Detect which cell encompasses the target text, then output its [X, Y] center coordinate. 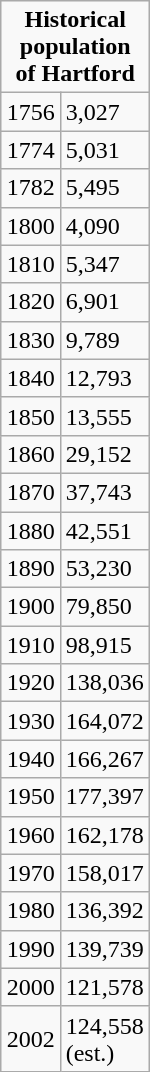
1970 [30, 873]
79,850 [104, 607]
1920 [30, 683]
1830 [30, 340]
1930 [30, 721]
158,017 [104, 873]
1890 [30, 569]
1870 [30, 492]
1800 [30, 226]
29,152 [104, 454]
1782 [30, 188]
98,915 [104, 645]
166,267 [104, 759]
1860 [30, 454]
1880 [30, 531]
1910 [30, 645]
53,230 [104, 569]
1980 [30, 911]
121,578 [104, 987]
1850 [30, 416]
1820 [30, 302]
5,495 [104, 188]
164,072 [104, 721]
37,743 [104, 492]
139,739 [104, 949]
1990 [30, 949]
Historical population of Hartford [75, 47]
1950 [30, 797]
5,031 [104, 150]
1756 [30, 112]
5,347 [104, 264]
1840 [30, 378]
1900 [30, 607]
177,397 [104, 797]
13,555 [104, 416]
2000 [30, 987]
2002 [30, 1038]
1960 [30, 835]
6,901 [104, 302]
1774 [30, 150]
138,036 [104, 683]
1810 [30, 264]
12,793 [104, 378]
3,027 [104, 112]
136,392 [104, 911]
124,558 (est.) [104, 1038]
1940 [30, 759]
4,090 [104, 226]
9,789 [104, 340]
42,551 [104, 531]
162,178 [104, 835]
